For the text-containing cell, return its midpoint in (X, Y) coordinate format. 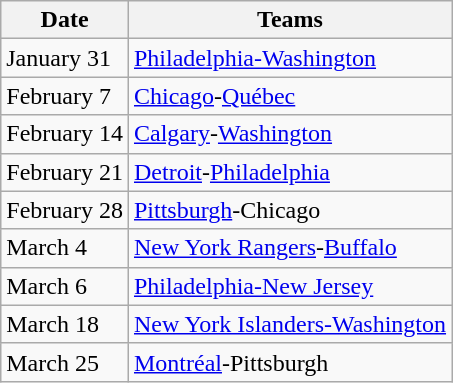
February 21 (65, 172)
March 6 (65, 286)
Philadelphia-Washington (290, 58)
Detroit-Philadelphia (290, 172)
New York Rangers-Buffalo (290, 248)
January 31 (65, 58)
March 18 (65, 324)
February 28 (65, 210)
Chicago-Québec (290, 96)
March 25 (65, 362)
New York Islanders-Washington (290, 324)
Teams (290, 20)
February 14 (65, 134)
Montréal-Pittsburgh (290, 362)
February 7 (65, 96)
Philadelphia-New Jersey (290, 286)
Date (65, 20)
Pittsburgh-Chicago (290, 210)
March 4 (65, 248)
Calgary-Washington (290, 134)
